For the text-containing cell, return its midpoint in (X, Y) coordinate format. 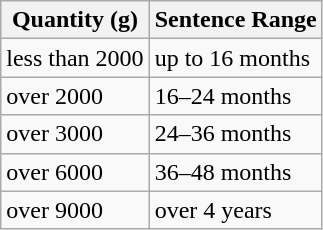
16–24 months (236, 96)
over 3000 (75, 134)
over 9000 (75, 210)
36–48 months (236, 172)
over 2000 (75, 96)
over 6000 (75, 172)
24–36 months (236, 134)
up to 16 months (236, 58)
Quantity (g) (75, 20)
over 4 years (236, 210)
Sentence Range (236, 20)
less than 2000 (75, 58)
